Return [x, y] of the center of cell containing provided text 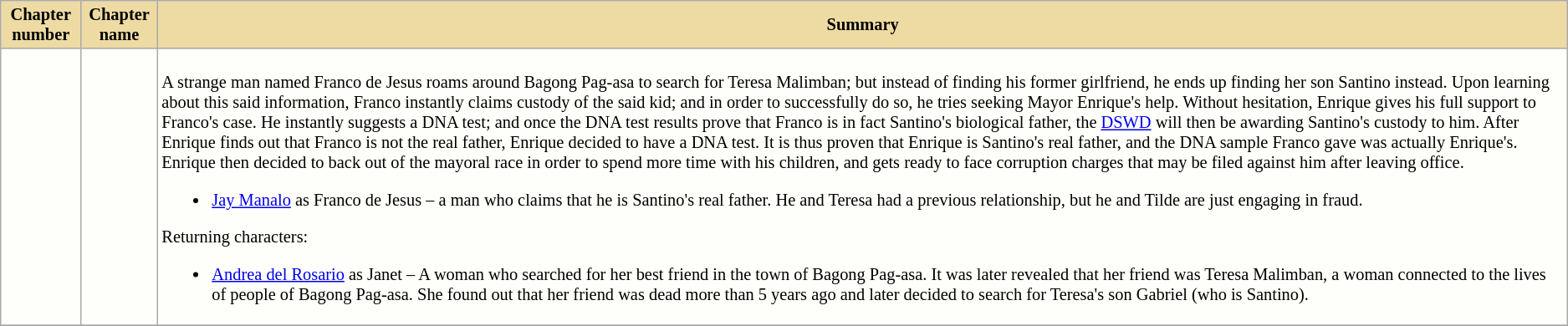
Summary [862, 24]
Chapter name [120, 24]
Chapter number [41, 24]
